Return the (x, y) coordinate for the center point of the cell that contains the specified text.  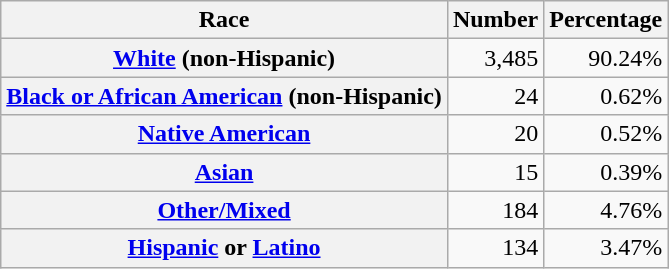
4.76% (606, 210)
24 (495, 96)
White (non-Hispanic) (224, 58)
0.52% (606, 134)
20 (495, 134)
90.24% (606, 58)
Asian (224, 172)
0.62% (606, 96)
Other/Mixed (224, 210)
3,485 (495, 58)
Black or African American (non-Hispanic) (224, 96)
15 (495, 172)
134 (495, 248)
Native American (224, 134)
Percentage (606, 20)
184 (495, 210)
3.47% (606, 248)
Hispanic or Latino (224, 248)
Race (224, 20)
Number (495, 20)
0.39% (606, 172)
